Return the [x, y] coordinate for the center point of the cell that contains the specified text.  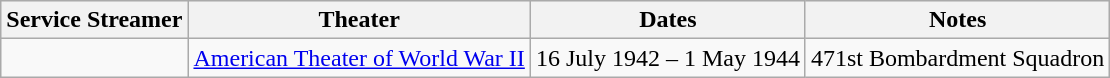
Theater [359, 20]
471st Bombardment Squadron [957, 58]
American Theater of World War II [359, 58]
16 July 1942 – 1 May 1944 [668, 58]
Dates [668, 20]
Notes [957, 20]
Service Streamer [94, 20]
